Output the (x, y) coordinate of the center of the cell containing the given text.  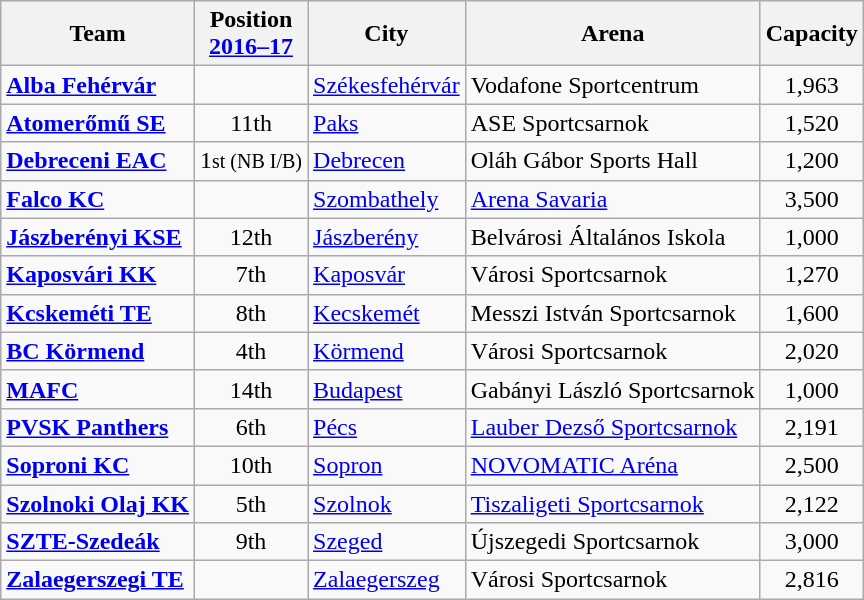
Oláh Gábor Sports Hall (612, 161)
Soproni KC (98, 465)
Jászberény (387, 237)
8th (252, 313)
Zalaegerszeg (387, 580)
MAFC (98, 389)
Gabányi László Sportcsarnok (612, 389)
PVSK Panthers (98, 427)
11th (252, 123)
Belvárosi Általános Iskola (612, 237)
3,500 (812, 199)
Sopron (387, 465)
Messzi István Sportcsarnok (612, 313)
1,200 (812, 161)
1st (NB I/B) (252, 161)
Zalaegerszegi TE (98, 580)
Székesfehérvár (387, 85)
City (387, 34)
2,191 (812, 427)
Arena (612, 34)
NOVOMATIC Aréna (612, 465)
4th (252, 351)
Capacity (812, 34)
1,963 (812, 85)
Szolnoki Olaj KK (98, 503)
Debrecen (387, 161)
14th (252, 389)
ASE Sportcsarnok (612, 123)
Tiszaligeti Sportcsarnok (612, 503)
Lauber Dezső Sportcsarnok (612, 427)
9th (252, 542)
Position2016–17 (252, 34)
2,020 (812, 351)
Szolnok (387, 503)
Kcskeméti TE (98, 313)
Pécs (387, 427)
1,520 (812, 123)
Falco KC (98, 199)
Kaposvári KK (98, 275)
Atomerőmű SE (98, 123)
5th (252, 503)
2,816 (812, 580)
Arena Savaria (612, 199)
BC Körmend (98, 351)
Alba Fehérvár (98, 85)
6th (252, 427)
Debreceni EAC (98, 161)
Kaposvár (387, 275)
Körmend (387, 351)
SZTE-Szedeák (98, 542)
12th (252, 237)
10th (252, 465)
1,270 (812, 275)
7th (252, 275)
Kecskemét (387, 313)
3,000 (812, 542)
Team (98, 34)
Paks (387, 123)
1,600 (812, 313)
2,500 (812, 465)
2,122 (812, 503)
Budapest (387, 389)
Szombathely (387, 199)
Vodafone Sportcentrum (612, 85)
Jászberényi KSE (98, 237)
Újszegedi Sportcsarnok (612, 542)
Szeged (387, 542)
